Return the (x, y) coordinate for the center point of the cell that contains the specified text.  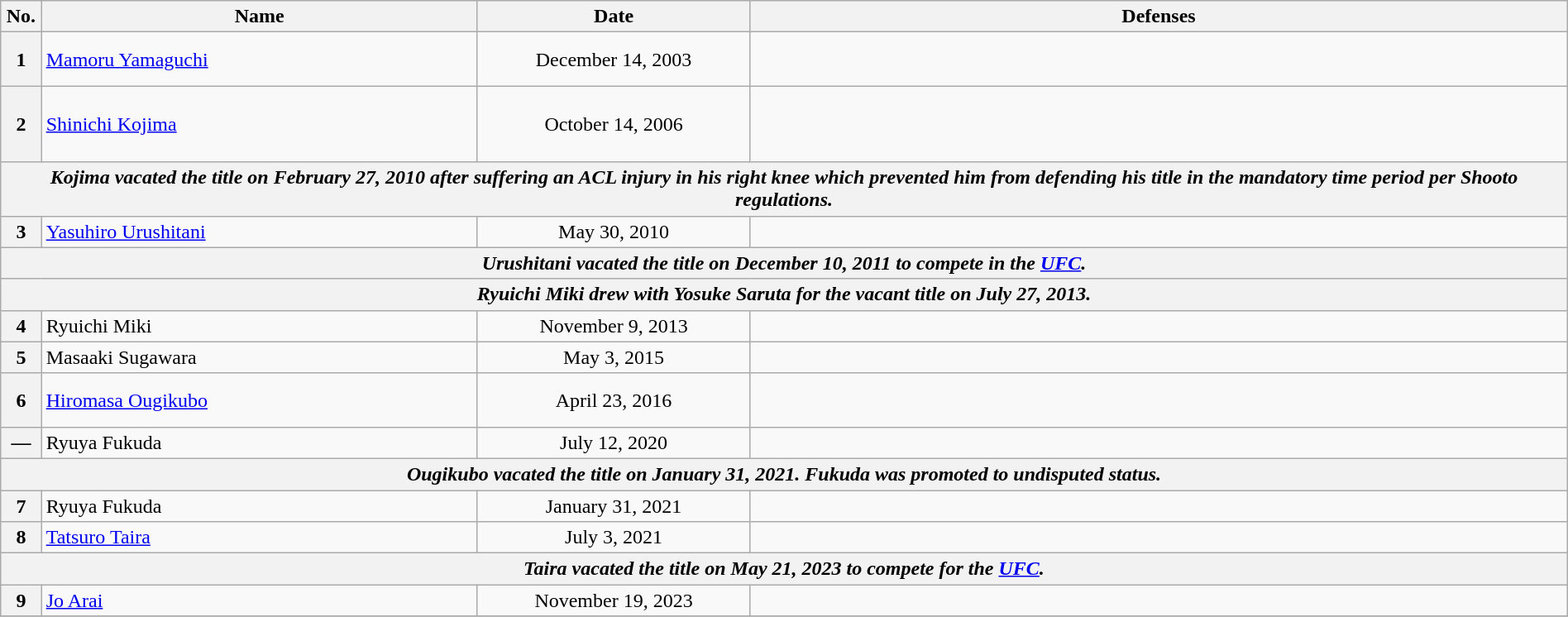
1 (22, 60)
May 30, 2010 (614, 232)
2 (22, 124)
Jo Arai (260, 600)
Taira vacated the title on May 21, 2023 to compete for the UFC. (784, 569)
— (22, 442)
9 (22, 600)
Defenses (1159, 17)
3 (22, 232)
January 31, 2021 (614, 505)
July 12, 2020 (614, 442)
Urushitani vacated the title on December 10, 2011 to compete in the UFC. (784, 263)
November 9, 2013 (614, 326)
8 (22, 538)
April 23, 2016 (614, 400)
4 (22, 326)
No. (22, 17)
7 (22, 505)
Shinichi Kojima (260, 124)
Ryuichi Miki (260, 326)
May 3, 2015 (614, 357)
November 19, 2023 (614, 600)
Name (260, 17)
Date (614, 17)
Hiromasa Ougikubo (260, 400)
December 14, 2003 (614, 60)
5 (22, 357)
6 (22, 400)
October 14, 2006 (614, 124)
Mamoru Yamaguchi (260, 60)
July 3, 2021 (614, 538)
Masaaki Sugawara (260, 357)
Tatsuro Taira (260, 538)
Yasuhiro Urushitani (260, 232)
Ougikubo vacated the title on January 31, 2021. Fukuda was promoted to undisputed status. (784, 474)
Ryuichi Miki drew with Yosuke Saruta for the vacant title on July 27, 2013. (784, 294)
